For the text-containing cell, return its midpoint in [x, y] coordinate format. 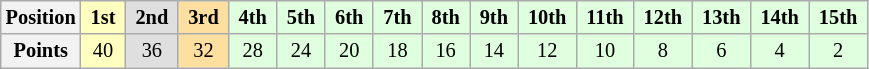
12th [663, 17]
4th [253, 17]
6 [721, 51]
14th [779, 17]
9th [494, 17]
14 [494, 51]
13th [721, 17]
32 [203, 51]
12 [547, 51]
36 [152, 51]
16 [446, 51]
1st [104, 17]
2nd [152, 17]
Points [41, 51]
2 [838, 51]
3rd [203, 17]
15th [838, 17]
7th [397, 17]
40 [104, 51]
24 [301, 51]
5th [301, 17]
18 [397, 51]
11th [604, 17]
6th [349, 17]
8th [446, 17]
10 [604, 51]
20 [349, 51]
28 [253, 51]
4 [779, 51]
10th [547, 17]
8 [663, 51]
Position [41, 17]
